Output the (x, y) coordinate of the center of the cell containing the given text.  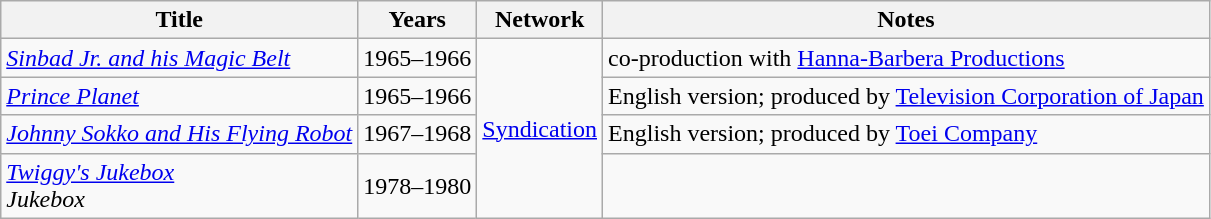
co-production with Hanna-Barbera Productions (906, 58)
Notes (906, 20)
English version; produced by Television Corporation of Japan (906, 96)
Network (540, 20)
1978–1980 (418, 186)
Title (180, 20)
Twiggy's JukeboxJukebox (180, 186)
Sinbad Jr. and his Magic Belt (180, 58)
Prince Planet (180, 96)
1967–1968 (418, 134)
English version; produced by Toei Company (906, 134)
Years (418, 20)
Syndication (540, 128)
Johnny Sokko and His Flying Robot (180, 134)
